Determine the (x, y) coordinate at the center of the cell enclosing the given text.  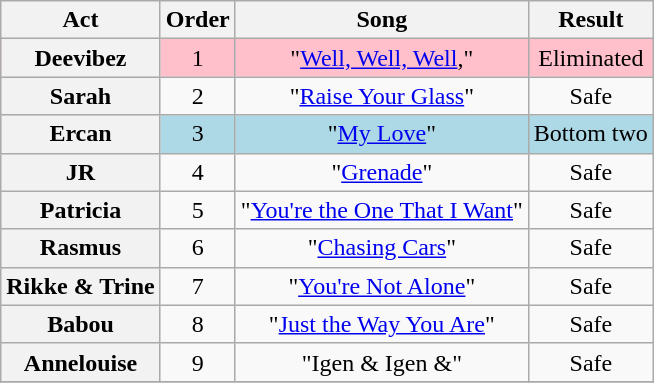
"Well, Well, Well," (382, 58)
Bottom two (590, 134)
4 (198, 172)
Rasmus (81, 248)
1 (198, 58)
Patricia (81, 210)
"Igen & Igen &" (382, 362)
"Chasing Cars" (382, 248)
"Just the Way You Are" (382, 324)
8 (198, 324)
Annelouise (81, 362)
Eliminated (590, 58)
Babou (81, 324)
6 (198, 248)
Ercan (81, 134)
7 (198, 286)
Sarah (81, 96)
3 (198, 134)
Order (198, 20)
5 (198, 210)
Result (590, 20)
JR (81, 172)
9 (198, 362)
2 (198, 96)
"You're the One That I Want" (382, 210)
"You're Not Alone" (382, 286)
"Raise Your Glass" (382, 96)
"My Love" (382, 134)
"Grenade" (382, 172)
Act (81, 20)
Song (382, 20)
Rikke & Trine (81, 286)
Deevibez (81, 58)
